Provide the [X, Y] coordinate of the cell's center where the given text is located.  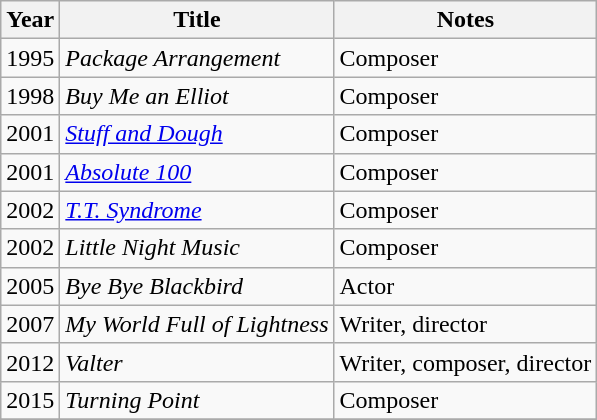
Bye Bye Blackbird [197, 286]
Valter [197, 362]
Absolute 100 [197, 172]
Year [30, 20]
Package Arrangement [197, 58]
Buy Me an Elliot [197, 96]
Notes [466, 20]
T.T. Syndrome [197, 210]
Title [197, 20]
Turning Point [197, 400]
2007 [30, 324]
1998 [30, 96]
Little Night Music [197, 248]
Writer, director [466, 324]
2015 [30, 400]
Stuff and Dough [197, 134]
My World Full of Lightness [197, 324]
2005 [30, 286]
2012 [30, 362]
Writer, composer, director [466, 362]
1995 [30, 58]
Actor [466, 286]
